For the text-containing cell, return its midpoint in (x, y) coordinate format. 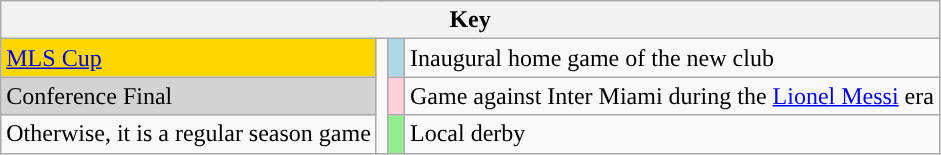
Conference Final (189, 96)
Otherwise, it is a regular season game (189, 134)
Local derby (672, 134)
MLS Cup (189, 58)
Game against Inter Miami during the Lionel Messi era (672, 96)
Key (470, 20)
Inaugural home game of the new club (672, 58)
